Search for the cell housing the specified text and yield its [X, Y] center coordinate. 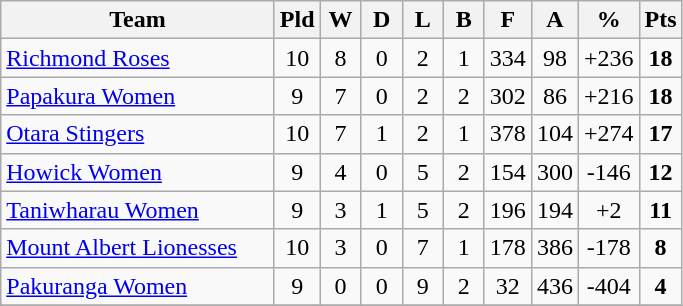
194 [554, 210]
300 [554, 172]
D [382, 20]
196 [508, 210]
154 [508, 172]
-404 [608, 286]
334 [508, 58]
Papakura Women [138, 96]
L [422, 20]
+2 [608, 210]
Pakuranga Women [138, 286]
-146 [608, 172]
436 [554, 286]
11 [660, 210]
378 [508, 134]
-178 [608, 248]
Pts [660, 20]
178 [508, 248]
12 [660, 172]
A [554, 20]
Richmond Roses [138, 58]
98 [554, 58]
F [508, 20]
104 [554, 134]
Pld [297, 20]
32 [508, 286]
Howick Women [138, 172]
B [464, 20]
+236 [608, 58]
W [340, 20]
Mount Albert Lionesses [138, 248]
% [608, 20]
+216 [608, 96]
86 [554, 96]
+274 [608, 134]
386 [554, 248]
302 [508, 96]
Taniwharau Women [138, 210]
Team [138, 20]
Otara Stingers [138, 134]
17 [660, 134]
